Find where the given text appears and provide that cell's center as [X, Y] coordinate. 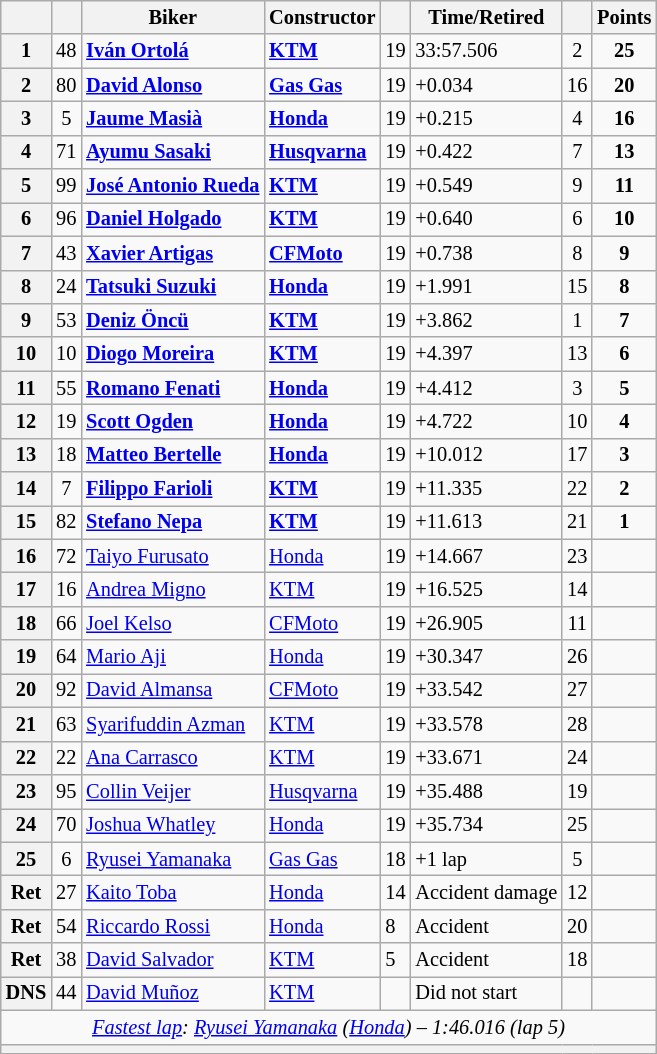
+0.422 [486, 152]
Time/Retired [486, 17]
+35.734 [486, 825]
Jaume Masià [172, 118]
Fastest lap: Ryusei Yamanaka (Honda) – 1:46.016 (lap 5) [329, 1027]
Riccardo Rossi [172, 926]
55 [66, 388]
David Salvador [172, 960]
+10.012 [486, 455]
53 [66, 320]
64 [66, 657]
Biker [172, 17]
33:57.506 [486, 51]
David Almansa [172, 690]
+3.862 [486, 320]
Daniel Holgado [172, 219]
+11.613 [486, 522]
+4.412 [486, 388]
+33.542 [486, 690]
Romano Fenati [172, 388]
David Muñoz [172, 993]
Iván Ortolá [172, 51]
Taiyo Furusato [172, 556]
38 [66, 960]
66 [66, 623]
82 [66, 522]
+33.671 [486, 758]
DNS [26, 993]
+4.722 [486, 421]
Scott Ogden [172, 421]
+0.549 [486, 186]
+0.034 [486, 85]
Joshua Whatley [172, 825]
Syarifuddin Azman [172, 724]
+11.335 [486, 489]
Mario Aji [172, 657]
+30.347 [486, 657]
48 [66, 51]
71 [66, 152]
+14.667 [486, 556]
Constructor [322, 17]
Tatsuki Suzuki [172, 287]
+35.488 [486, 791]
+1 lap [486, 859]
+0.640 [486, 219]
43 [66, 253]
26 [577, 657]
Accident damage [486, 892]
92 [66, 690]
+26.905 [486, 623]
+16.525 [486, 589]
Ayumu Sasaki [172, 152]
96 [66, 219]
95 [66, 791]
+0.738 [486, 253]
+0.215 [486, 118]
70 [66, 825]
+33.578 [486, 724]
Ana Carrasco [172, 758]
Matteo Bertelle [172, 455]
28 [577, 724]
Filippo Farioli [172, 489]
Diogo Moreira [172, 354]
Collin Veijer [172, 791]
Deniz Öncü [172, 320]
44 [66, 993]
63 [66, 724]
Joel Kelso [172, 623]
Andrea Migno [172, 589]
Points [624, 17]
Did not start [486, 993]
72 [66, 556]
José Antonio Rueda [172, 186]
Stefano Nepa [172, 522]
99 [66, 186]
+4.397 [486, 354]
80 [66, 85]
David Alonso [172, 85]
+1.991 [486, 287]
Xavier Artigas [172, 253]
54 [66, 926]
Kaito Toba [172, 892]
Ryusei Yamanaka [172, 859]
